Locate the cell with the specified text and output its (x, y) center coordinate. 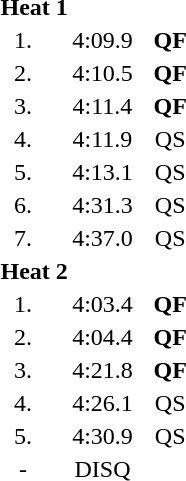
4:26.1 (102, 403)
4:10.5 (102, 73)
4:04.4 (102, 337)
4:30.9 (102, 436)
4:09.9 (102, 40)
4:37.0 (102, 238)
4:11.4 (102, 106)
4:21.8 (102, 370)
4:31.3 (102, 205)
4:11.9 (102, 139)
4:03.4 (102, 304)
4:13.1 (102, 172)
